Output the [X, Y] coordinate of the center of the cell containing the given text.  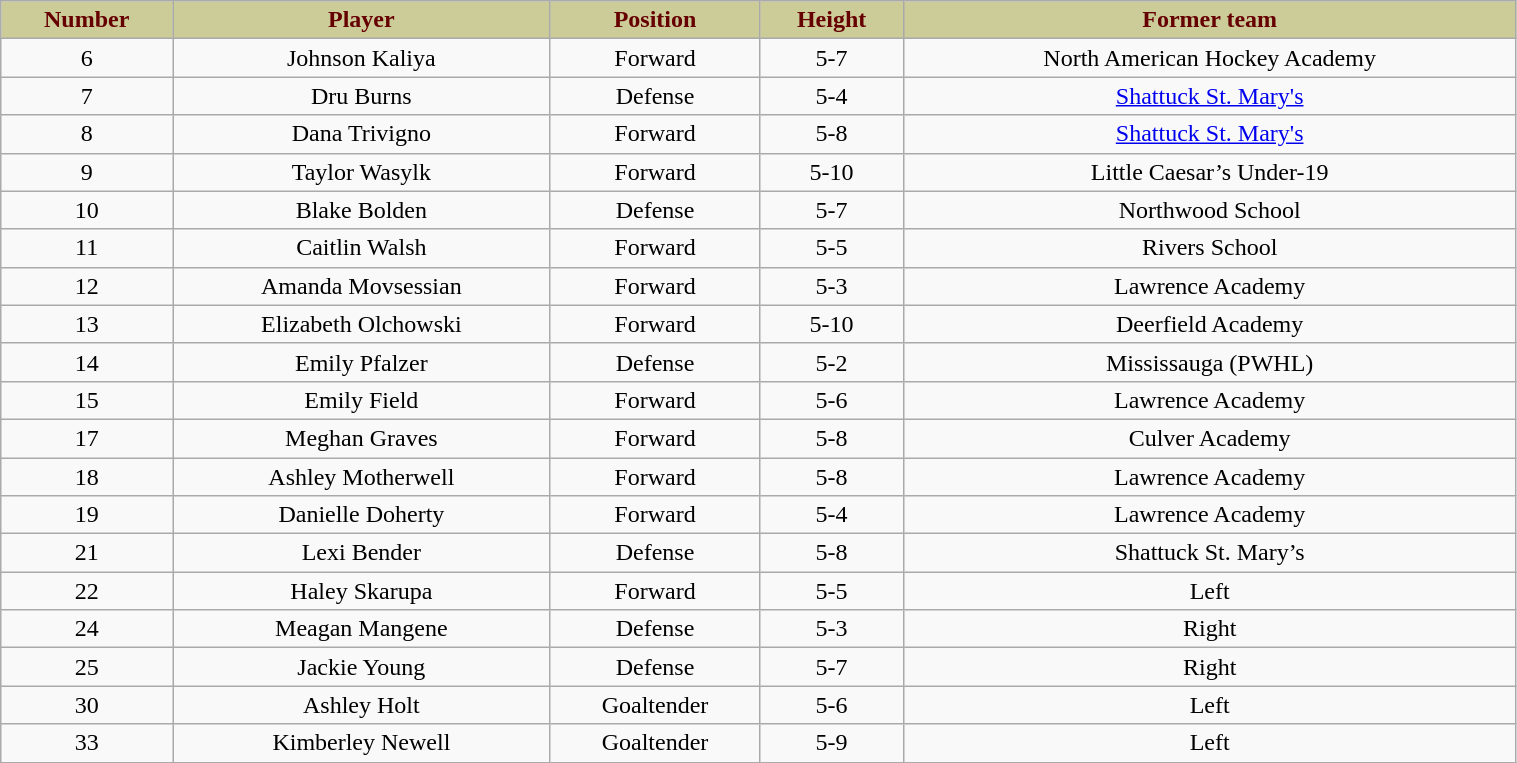
Danielle Doherty [362, 515]
Little Caesar’s Under-19 [1210, 172]
8 [87, 134]
Ashley Holt [362, 705]
Number [87, 20]
Dru Burns [362, 96]
Blake Bolden [362, 210]
Culver Academy [1210, 438]
14 [87, 362]
Shattuck St. Mary’s [1210, 553]
Rivers School [1210, 248]
18 [87, 477]
Emily Pfalzer [362, 362]
North American Hockey Academy [1210, 58]
Elizabeth Olchowski [362, 324]
Former team [1210, 20]
Taylor Wasylk [362, 172]
Jackie Young [362, 667]
11 [87, 248]
33 [87, 743]
Amanda Movsessian [362, 286]
5-2 [832, 362]
9 [87, 172]
Meghan Graves [362, 438]
Caitlin Walsh [362, 248]
Johnson Kaliya [362, 58]
Mississauga (PWHL) [1210, 362]
5-9 [832, 743]
15 [87, 400]
21 [87, 553]
Position [655, 20]
Northwood School [1210, 210]
30 [87, 705]
10 [87, 210]
17 [87, 438]
13 [87, 324]
24 [87, 629]
Deerfield Academy [1210, 324]
19 [87, 515]
Player [362, 20]
Haley Skarupa [362, 591]
25 [87, 667]
6 [87, 58]
Ashley Motherwell [362, 477]
Emily Field [362, 400]
Height [832, 20]
Kimberley Newell [362, 743]
Lexi Bender [362, 553]
Dana Trivigno [362, 134]
12 [87, 286]
7 [87, 96]
Meagan Mangene [362, 629]
22 [87, 591]
